Find where the given text appears and provide that cell's center as (x, y) coordinate. 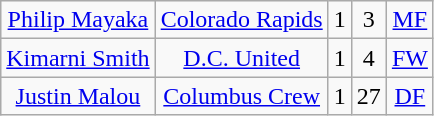
MF (410, 20)
Colorado Rapids (242, 20)
DF (410, 96)
D.C. United (242, 58)
FW (410, 58)
Justin Malou (78, 96)
4 (368, 58)
Columbus Crew (242, 96)
Kimarni Smith (78, 58)
Philip Mayaka (78, 20)
27 (368, 96)
3 (368, 20)
